Return [X, Y] of the center of cell containing provided text 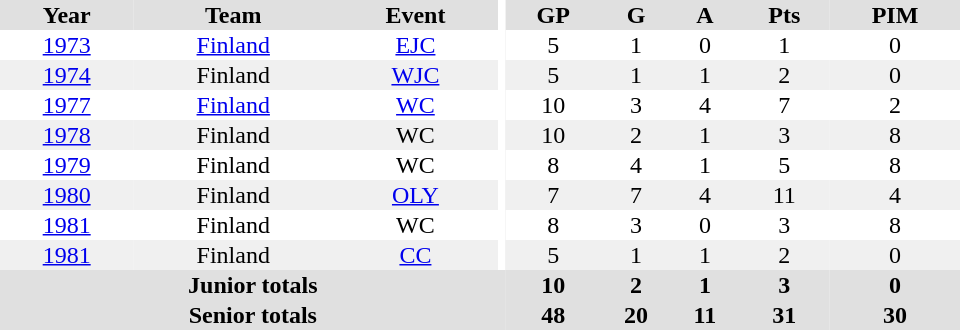
PIM [895, 15]
20 [636, 315]
1977 [66, 105]
31 [784, 315]
Event [416, 15]
Pts [784, 15]
Team [233, 15]
GP [554, 15]
1973 [66, 45]
EJC [416, 45]
Senior totals [253, 315]
G [636, 15]
A [704, 15]
Junior totals [253, 285]
Year [66, 15]
OLY [416, 195]
1978 [66, 135]
1980 [66, 195]
1979 [66, 165]
48 [554, 315]
30 [895, 315]
WJC [416, 75]
1974 [66, 75]
CC [416, 255]
